Capture the cell that displays the provided text and extract its (x, y) central coordinate. 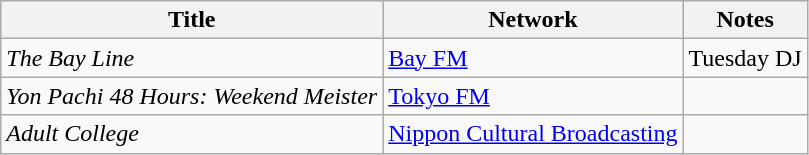
Tokyo FM (533, 96)
Yon Pachi 48 Hours: Weekend Meister (192, 96)
Bay FM (533, 58)
Nippon Cultural Broadcasting (533, 134)
Title (192, 20)
Notes (745, 20)
Tuesday DJ (745, 58)
The Bay Line (192, 58)
Network (533, 20)
Adult College (192, 134)
